Output the (x, y) coordinate of the center of the cell containing the given text.  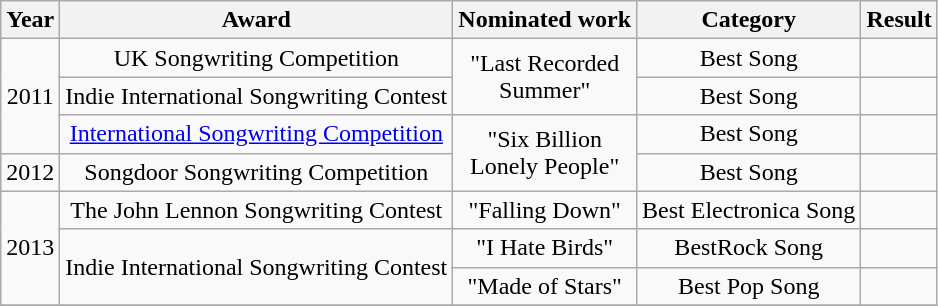
The John Lennon Songwriting Contest (256, 210)
"Last RecordedSummer" (545, 77)
"Falling Down" (545, 210)
"I Hate Birds" (545, 248)
Nominated work (545, 20)
"Six BillionLonely People" (545, 153)
"Made of Stars" (545, 286)
UK Songwriting Competition (256, 58)
2011 (30, 96)
Result (899, 20)
Songdoor Songwriting Competition (256, 172)
International Songwriting Competition (256, 134)
Category (749, 20)
Best Pop Song (749, 286)
Award (256, 20)
2013 (30, 248)
2012 (30, 172)
Best Electronica Song (749, 210)
BestRock Song (749, 248)
Year (30, 20)
